Locate the cell with the specified text and output its [x, y] center coordinate. 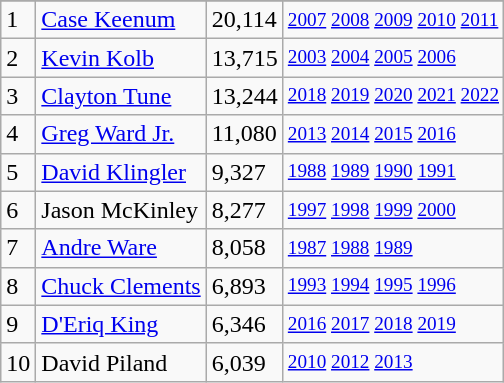
1988 1989 1990 1991 [393, 172]
6 [18, 210]
Andre Ware [121, 248]
5 [18, 172]
2010 2012 2013 [393, 362]
11,080 [244, 134]
1 [18, 20]
Chuck Clements [121, 286]
2013 2014 2015 2016 [393, 134]
D'Eriq King [121, 324]
2003 2004 2005 2006 [393, 58]
1987 1988 1989 [393, 248]
13,715 [244, 58]
13,244 [244, 96]
20,114 [244, 20]
2016 2017 2018 2019 [393, 324]
David Klingler [121, 172]
2007 2008 2009 2010 2011 [393, 20]
9,327 [244, 172]
10 [18, 362]
2 [18, 58]
Kevin Kolb [121, 58]
8 [18, 286]
4 [18, 134]
7 [18, 248]
Greg Ward Jr. [121, 134]
2018 2019 2020 2021 2022 [393, 96]
1993 1994 1995 1996 [393, 286]
1997 1998 1999 2000 [393, 210]
6,039 [244, 362]
6,893 [244, 286]
3 [18, 96]
8,277 [244, 210]
David Piland [121, 362]
Case Keenum [121, 20]
8,058 [244, 248]
Clayton Tune [121, 96]
6,346 [244, 324]
9 [18, 324]
Jason McKinley [121, 210]
